Identify which cell holds the provided text, then report its [X, Y] central coordinate. 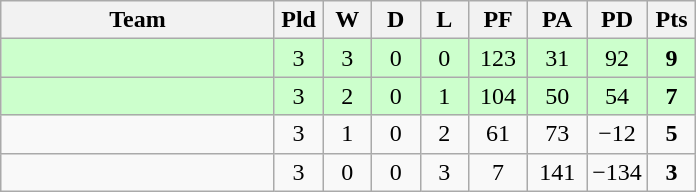
−12 [618, 134]
Pts [672, 20]
31 [558, 58]
L [444, 20]
61 [498, 134]
PF [498, 20]
D [396, 20]
123 [498, 58]
PD [618, 20]
104 [498, 96]
9 [672, 58]
5 [672, 134]
141 [558, 172]
54 [618, 96]
−134 [618, 172]
Team [138, 20]
92 [618, 58]
50 [558, 96]
73 [558, 134]
Pld [298, 20]
PA [558, 20]
W [348, 20]
